Return [x, y] of the center of cell containing provided text 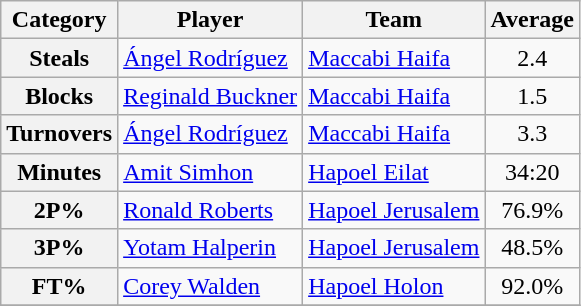
Corey Walden [210, 286]
3.3 [532, 134]
34:20 [532, 172]
2.4 [532, 58]
Ronald Roberts [210, 210]
2P% [60, 210]
Turnovers [60, 134]
48.5% [532, 248]
Hapoel Eilat [394, 172]
Blocks [60, 96]
Minutes [60, 172]
Player [210, 20]
FT% [60, 286]
Team [394, 20]
92.0% [532, 286]
Average [532, 20]
Hapoel Holon [394, 286]
Reginald Buckner [210, 96]
76.9% [532, 210]
1.5 [532, 96]
Amit Simhon [210, 172]
Yotam Halperin [210, 248]
Steals [60, 58]
Category [60, 20]
3P% [60, 248]
